Provide the [X, Y] coordinate of the cell's center where the given text is located.  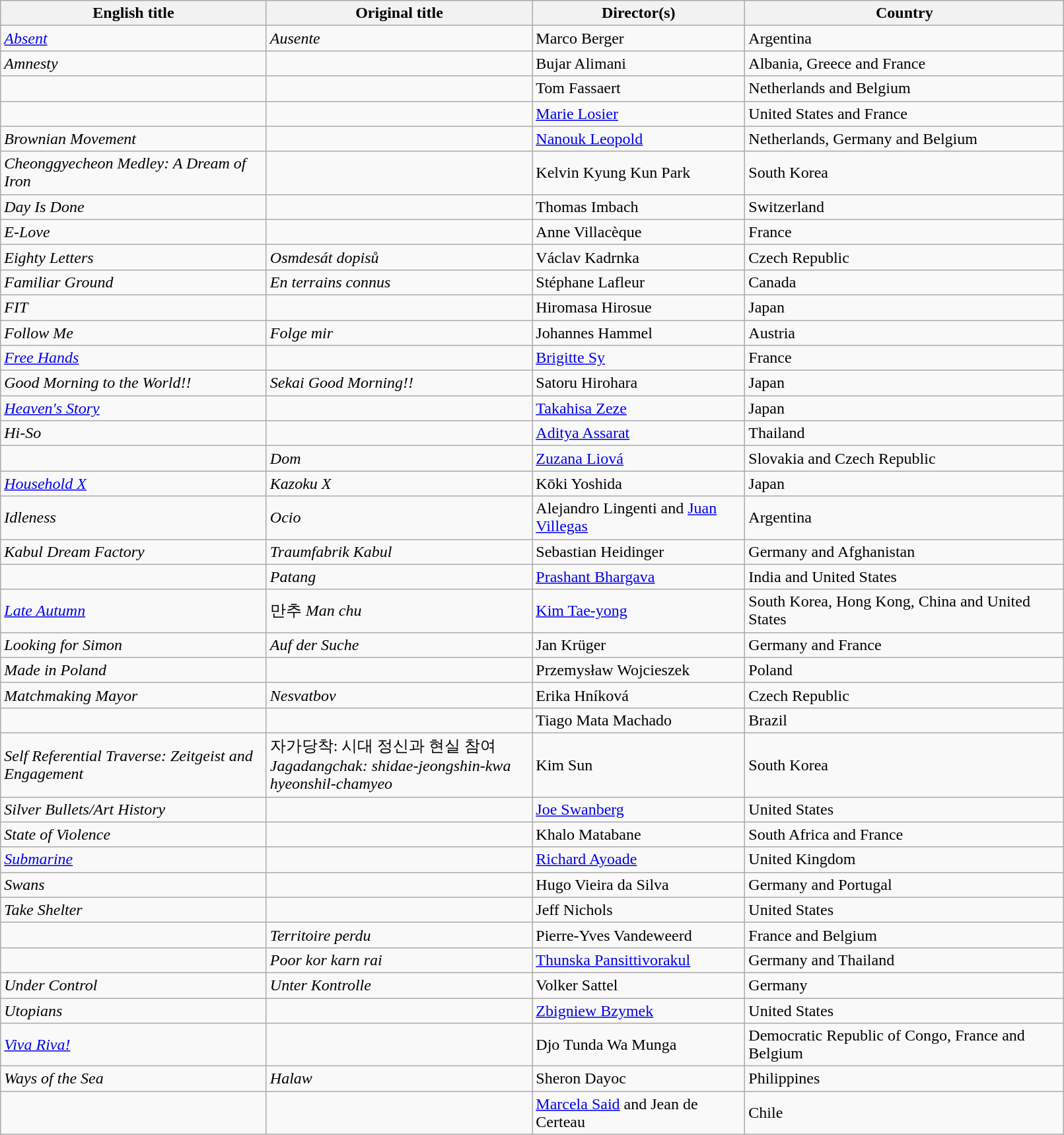
Marco Berger [639, 38]
Dom [399, 458]
Kazoku X [399, 484]
Day Is Done [133, 207]
Thomas Imbach [639, 207]
Hi-So [133, 433]
Kabul Dream Factory [133, 552]
France and Belgium [905, 935]
Johannes Hammel [639, 332]
Unter Kontrolle [399, 985]
Follow Me [133, 332]
United States and France [905, 114]
Kelvin Kyung Kun Park [639, 173]
Germany and France [905, 645]
Satoru Hirohara [639, 383]
Anne Villacèque [639, 232]
Kim Tae-yong [639, 610]
Ways of the Sea [133, 1079]
Richard Ayoade [639, 860]
Made in Poland [133, 670]
Matchmaking Mayor [133, 695]
Pierre-Yves Vandeweerd [639, 935]
자가당착: 시대 정신과 현실 참여Jagadangchak: shidae-jeongshin-kwa hyeonshil-chamyeo [399, 765]
Household X [133, 484]
Joe Swanberg [639, 809]
Germany and Thailand [905, 960]
Ocio [399, 518]
Canada [905, 282]
만추 Man chu [399, 610]
Switzerland [905, 207]
Looking for Simon [133, 645]
Nesvatbov [399, 695]
Kōki Yoshida [639, 484]
Hugo Vieira da Silva [639, 885]
En terrains connus [399, 282]
Folge mir [399, 332]
Kim Sun [639, 765]
Takahisa Zeze [639, 408]
Self Referential Traverse: Zeitgeist and Engagement [133, 765]
State of Violence [133, 834]
Netherlands, Germany and Belgium [905, 139]
Sebastian Heidinger [639, 552]
Good Morning to the World!! [133, 383]
Take Shelter [133, 910]
Country [905, 13]
FIT [133, 307]
Heaven's Story [133, 408]
Sheron Dayoc [639, 1079]
Germany [905, 985]
Germany and Portugal [905, 885]
Przemysław Wojcieszek [639, 670]
Prashant Bhargava [639, 577]
Erika Hníková [639, 695]
Ausente [399, 38]
Silver Bullets/Art History [133, 809]
Territoire perdu [399, 935]
Thunska Pansittivorakul [639, 960]
Brownian Movement [133, 139]
Nanouk Leopold [639, 139]
English title [133, 13]
E-Love [133, 232]
Marie Losier [639, 114]
Jeff Nichols [639, 910]
Tiago Mata Machado [639, 720]
Familiar Ground [133, 282]
Hiromasa Hirosue [639, 307]
Germany and Afghanistan [905, 552]
Viva Riva! [133, 1045]
Václav Kadrnka [639, 257]
Swans [133, 885]
South Africa and France [905, 834]
Aditya Assarat [639, 433]
Utopians [133, 1010]
Bujar Alimani [639, 63]
Democratic Republic of Congo, France and Belgium [905, 1045]
Poor kor karn rai [399, 960]
Eighty Letters [133, 257]
Absent [133, 38]
Traumfabrik Kabul [399, 552]
Osmdesát dopisů [399, 257]
Amnesty [133, 63]
Tom Fassaert [639, 89]
Albania, Greece and France [905, 63]
Original title [399, 13]
Philippines [905, 1079]
Alejandro Lingenti and Juan Villegas [639, 518]
Cheonggyecheon Medley: A Dream of Iron [133, 173]
United Kingdom [905, 860]
South Korea, Hong Kong, China and United States [905, 610]
Zuzana Liová [639, 458]
Chile [905, 1113]
Late Autumn [133, 610]
Volker Sattel [639, 985]
Thailand [905, 433]
Djo Tunda Wa Munga [639, 1045]
Poland [905, 670]
Sekai Good Morning!! [399, 383]
Patang [399, 577]
Submarine [133, 860]
Slovakia and Czech Republic [905, 458]
Auf der Suche [399, 645]
Free Hands [133, 358]
Idleness [133, 518]
Brigitte Sy [639, 358]
Khalo Matabane [639, 834]
Zbigniew Bzymek [639, 1010]
Austria [905, 332]
Marcela Said and Jean de Certeau [639, 1113]
Stéphane Lafleur [639, 282]
Netherlands and Belgium [905, 89]
Director(s) [639, 13]
India and United States [905, 577]
Under Control [133, 985]
Jan Krüger [639, 645]
Halaw [399, 1079]
Brazil [905, 720]
